Identify which cell holds the provided text, then report its [X, Y] central coordinate. 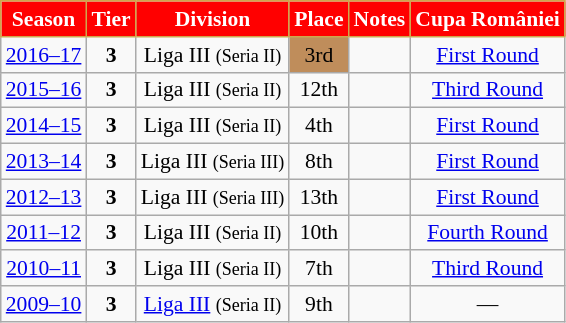
13th [318, 197]
12th [318, 90]
8th [318, 162]
Place [318, 19]
— [488, 304]
9th [318, 304]
Season [44, 19]
4th [318, 126]
Cupa României [488, 19]
Fourth Round [488, 233]
Tier [110, 19]
2009–10 [44, 304]
2010–11 [44, 269]
2016–17 [44, 55]
Notes [380, 19]
2015–16 [44, 90]
2012–13 [44, 197]
Division [213, 19]
7th [318, 269]
10th [318, 233]
2014–15 [44, 126]
3rd [318, 55]
2011–12 [44, 233]
2013–14 [44, 162]
